Return the (x, y) coordinate for the center point of the cell that contains the specified text.  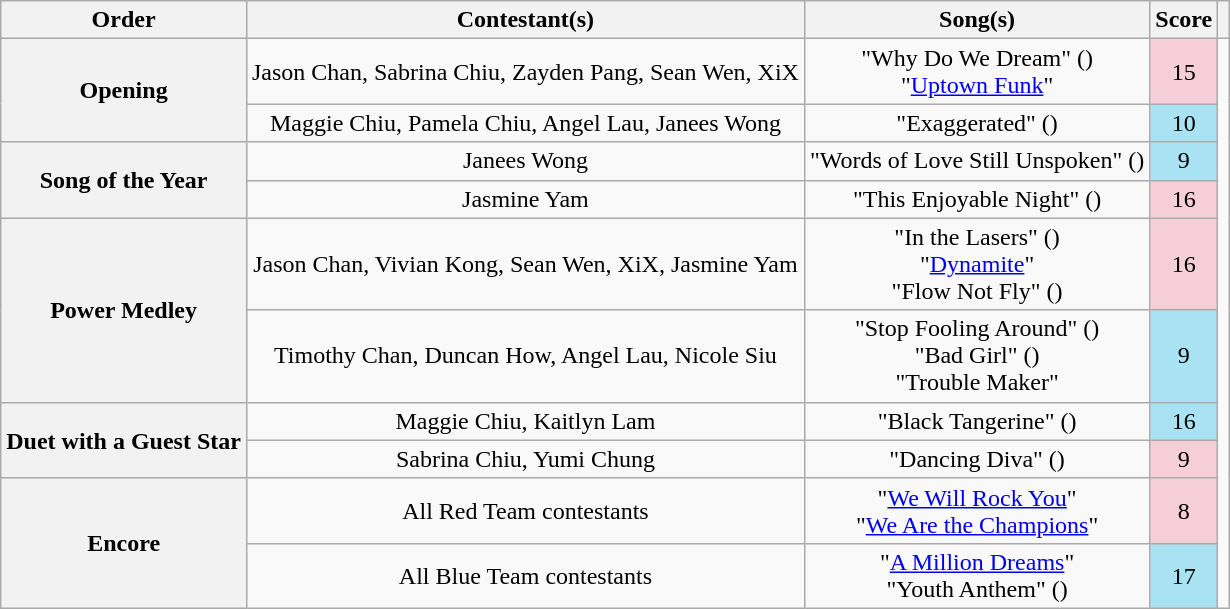
Jasmine Yam (525, 199)
"Why Do We Dream" () "Uptown Funk" (976, 72)
Duet with a Guest Star (124, 440)
10 (1184, 123)
Timothy Chan, Duncan How, Angel Lau, Nicole Siu (525, 356)
Order (124, 20)
Score (1184, 20)
Maggie Chiu, Pamela Chiu, Angel Lau, Janees Wong (525, 123)
Maggie Chiu, Kaitlyn Lam (525, 421)
"This Enjoyable Night" () (976, 199)
Janees Wong (525, 161)
"Words of Love Still Unspoken" () (976, 161)
Song of the Year (124, 180)
"We Will Rock You""We Are the Champions" (976, 510)
15 (1184, 72)
Contestant(s) (525, 20)
All Red Team contestants (525, 510)
Jason Chan, Sabrina Chiu, Zayden Pang, Sean Wen, XiX (525, 72)
Encore (124, 543)
All Blue Team contestants (525, 576)
"A Million Dreams" "Youth Anthem" () (976, 576)
8 (1184, 510)
Opening (124, 90)
"Exaggerated" () (976, 123)
"In the Lasers" () "Dynamite" "Flow Not Fly" () (976, 264)
Sabrina Chiu, Yumi Chung (525, 459)
Power Medley (124, 310)
17 (1184, 576)
"Black Tangerine" () (976, 421)
Jason Chan, Vivian Kong, Sean Wen, XiX, Jasmine Yam (525, 264)
"Stop Fooling Around" () "Bad Girl" () "Trouble Maker" (976, 356)
Song(s) (976, 20)
"Dancing Diva" () (976, 459)
